Locate the cell with the specified text and output its (X, Y) center coordinate. 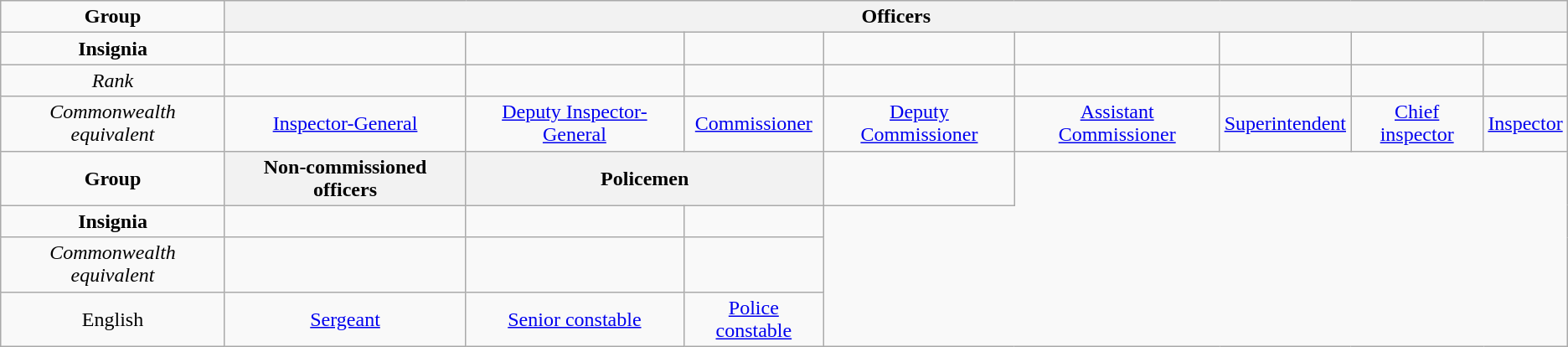
Commissioner (754, 124)
Policemen (645, 178)
Non-commissioned officers (345, 178)
Police constable (754, 319)
Assistant Commissioner (1117, 124)
Chief inspector (1417, 124)
Deputy Commissioner (920, 124)
Inspector-General (345, 124)
Senior constable (575, 319)
Superintendent (1285, 124)
Officers (896, 17)
Rank (113, 80)
Deputy Inspector-General (575, 124)
English (113, 319)
Sergeant (345, 319)
Inspector (1525, 124)
